Extract the (x, y) coordinate from the center of the cell holding the provided text.  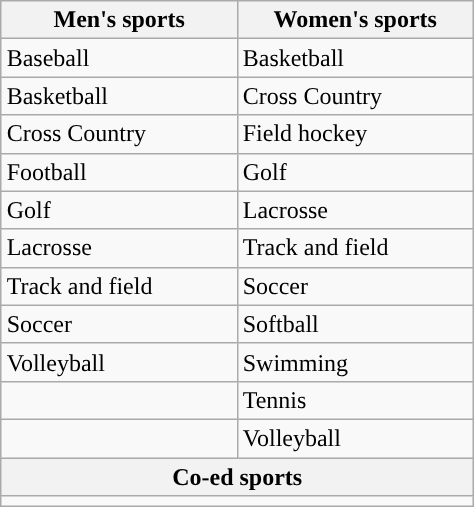
Men's sports (119, 20)
Softball (355, 324)
Women's sports (355, 20)
Baseball (119, 58)
Co-ed sports (237, 477)
Football (119, 172)
Swimming (355, 362)
Field hockey (355, 134)
Tennis (355, 400)
